Extract the [X, Y] coordinate from the center of the cell holding the provided text.  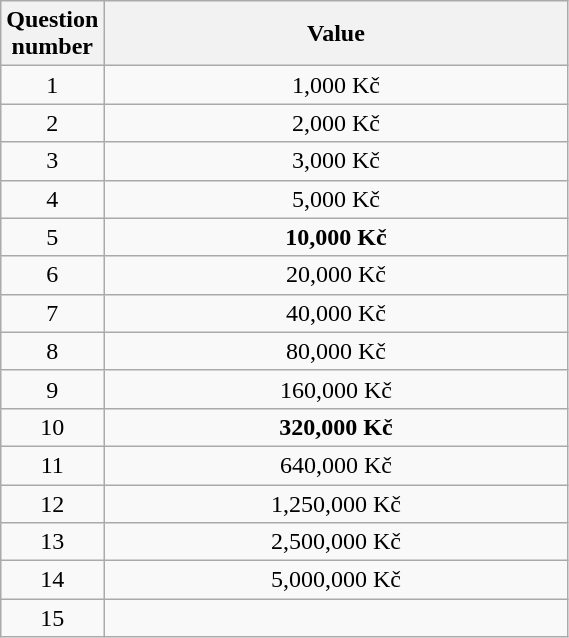
320,000 Kč [336, 427]
14 [52, 580]
Value [336, 34]
10,000 Kč [336, 237]
40,000 Kč [336, 313]
80,000 Kč [336, 351]
13 [52, 542]
7 [52, 313]
160,000 Kč [336, 389]
2 [52, 123]
2,000 Kč [336, 123]
12 [52, 503]
10 [52, 427]
20,000 Kč [336, 275]
5 [52, 237]
3 [52, 161]
2,500,000 Kč [336, 542]
1,000 Kč [336, 85]
9 [52, 389]
Question number [52, 34]
1 [52, 85]
640,000 Kč [336, 465]
4 [52, 199]
11 [52, 465]
8 [52, 351]
1,250,000 Kč [336, 503]
6 [52, 275]
3,000 Kč [336, 161]
5,000,000 Kč [336, 580]
5,000 Kč [336, 199]
15 [52, 618]
